Locate the cell with the specified text and output its (x, y) center coordinate. 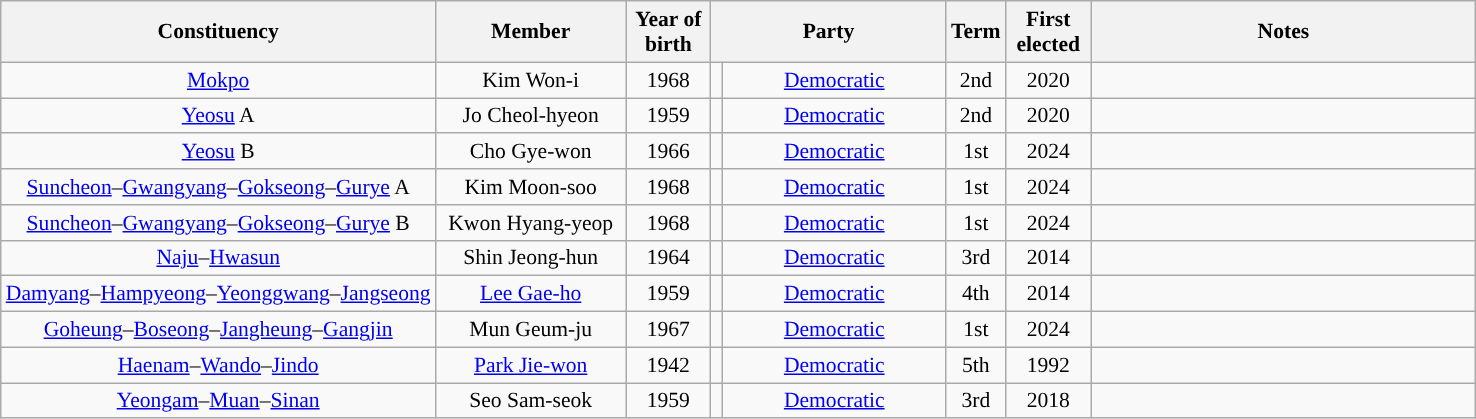
Term (976, 32)
1967 (668, 330)
Shin Jeong-hun (531, 258)
Lee Gae-ho (531, 294)
5th (976, 365)
Yeosu B (218, 152)
Suncheon–Gwangyang–Gokseong–Gurye B (218, 223)
Cho Gye-won (531, 152)
Kim Moon-soo (531, 187)
4th (976, 294)
Kim Won-i (531, 80)
Jo Cheol-hyeon (531, 116)
Haenam–Wando–Jindo (218, 365)
Yeosu A (218, 116)
Mun Geum-ju (531, 330)
Member (531, 32)
Party (828, 32)
Notes (1284, 32)
Damyang–Hampyeong–Yeonggwang–Jangseong (218, 294)
Mokpo (218, 80)
Goheung–Boseong–Jangheung–Gangjin (218, 330)
1964 (668, 258)
Kwon Hyang-yeop (531, 223)
1992 (1048, 365)
Seo Sam-seok (531, 401)
Suncheon–Gwangyang–Gokseong–Gurye A (218, 187)
Naju–Hwasun (218, 258)
Park Jie-won (531, 365)
1966 (668, 152)
Year of birth (668, 32)
2018 (1048, 401)
1942 (668, 365)
Yeongam–Muan–Sinan (218, 401)
Constituency (218, 32)
First elected (1048, 32)
